Return the (x, y) coordinate for the center point of the cell that contains the specified text.  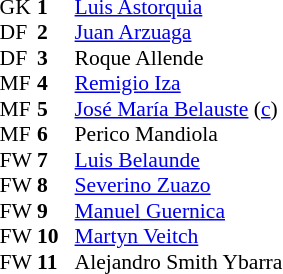
2 (56, 33)
4 (56, 83)
9 (56, 211)
Perico Mandiola (179, 135)
Remigio Iza (179, 83)
8 (56, 185)
José María Belauste (c) (179, 109)
5 (56, 109)
Juan Arzuaga (179, 33)
Severino Zuazo (179, 185)
6 (56, 135)
7 (56, 160)
10 (56, 237)
3 (56, 58)
Roque Allende (179, 58)
Martyn Veitch (179, 237)
Manuel Guernica (179, 211)
Luis Belaunde (179, 160)
